Determine the (x, y) coordinate at the center of the cell enclosing the given text.  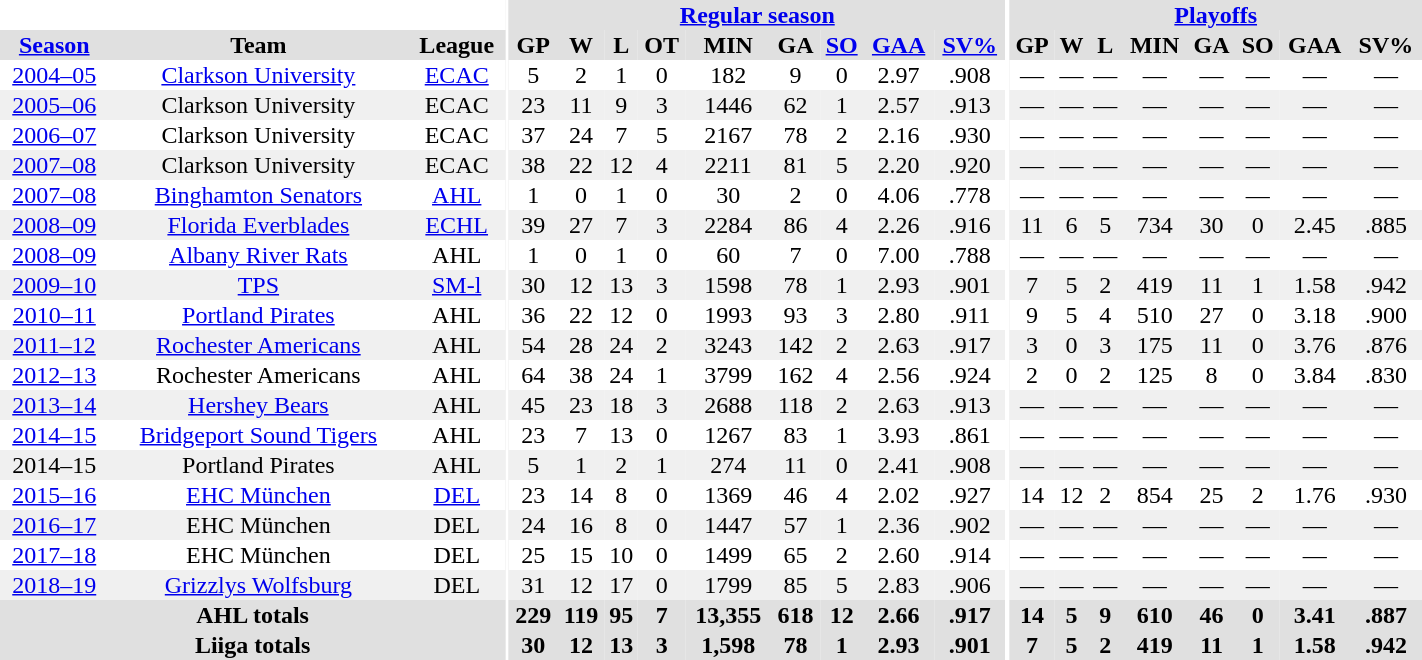
45 (534, 405)
510 (1154, 315)
2010–11 (54, 315)
2.60 (898, 555)
Hershey Bears (258, 405)
125 (1154, 375)
3.84 (1315, 375)
274 (728, 465)
2009–10 (54, 285)
4.06 (898, 195)
1447 (728, 525)
54 (534, 345)
3.93 (898, 435)
AHL totals (252, 615)
175 (1154, 345)
3.18 (1315, 315)
Albany River Rats (258, 255)
.927 (970, 495)
854 (1154, 495)
2.56 (898, 375)
2006–07 (54, 135)
2.02 (898, 495)
2005–06 (54, 105)
2.97 (898, 75)
.885 (1386, 225)
.902 (970, 525)
2.26 (898, 225)
60 (728, 255)
.887 (1386, 615)
16 (582, 525)
95 (621, 615)
13,355 (728, 615)
17 (621, 585)
2.16 (898, 135)
2.45 (1315, 225)
2167 (728, 135)
.778 (970, 195)
610 (1154, 615)
2688 (728, 405)
3799 (728, 375)
2015–16 (54, 495)
2.83 (898, 585)
League (456, 45)
37 (534, 135)
2017–18 (54, 555)
.911 (970, 315)
2004–05 (54, 75)
2211 (728, 165)
1799 (728, 585)
1369 (728, 495)
2.41 (898, 465)
182 (728, 75)
2.80 (898, 315)
.900 (1386, 315)
28 (582, 345)
7.00 (898, 255)
1446 (728, 105)
2.36 (898, 525)
.830 (1386, 375)
1,598 (728, 645)
Team (258, 45)
2016–17 (54, 525)
86 (796, 225)
2.57 (898, 105)
Bridgeport Sound Tigers (258, 435)
64 (534, 375)
.914 (970, 555)
1267 (728, 435)
2284 (728, 225)
.916 (970, 225)
1.76 (1315, 495)
.788 (970, 255)
3.76 (1315, 345)
Playoffs (1216, 15)
Season (54, 45)
.920 (970, 165)
3243 (728, 345)
162 (796, 375)
TPS (258, 285)
81 (796, 165)
OT (662, 45)
SM-l (456, 285)
3.41 (1315, 615)
18 (621, 405)
2.20 (898, 165)
119 (582, 615)
.861 (970, 435)
Regular season (758, 15)
.906 (970, 585)
65 (796, 555)
6 (1072, 225)
Florida Everblades (258, 225)
1993 (728, 315)
39 (534, 225)
229 (534, 615)
57 (796, 525)
Grizzlys Wolfsburg (258, 585)
83 (796, 435)
.924 (970, 375)
Binghamton Senators (258, 195)
85 (796, 585)
2011–12 (54, 345)
734 (1154, 225)
ECHL (456, 225)
1499 (728, 555)
62 (796, 105)
15 (582, 555)
31 (534, 585)
618 (796, 615)
36 (534, 315)
2013–14 (54, 405)
93 (796, 315)
142 (796, 345)
10 (621, 555)
.876 (1386, 345)
1598 (728, 285)
118 (796, 405)
2012–13 (54, 375)
2.66 (898, 615)
2018–19 (54, 585)
Liiga totals (252, 645)
